Determine the (x, y) coordinate at the center of the cell enclosing the given text.  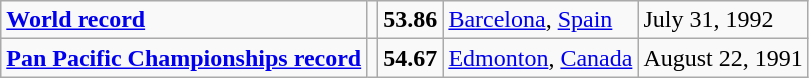
Pan Pacific Championships record (184, 58)
August 22, 1991 (723, 58)
Edmonton, Canada (540, 58)
53.86 (410, 20)
July 31, 1992 (723, 20)
Barcelona, Spain (540, 20)
54.67 (410, 58)
World record (184, 20)
